Find where the given text appears and provide that cell's center as [X, Y] coordinate. 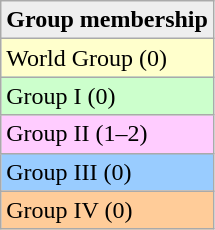
Group IV (0) [108, 210]
Group membership [108, 20]
Group II (1–2) [108, 134]
Group I (0) [108, 96]
Group III (0) [108, 172]
World Group (0) [108, 58]
